For the text-containing cell, return its midpoint in [x, y] coordinate format. 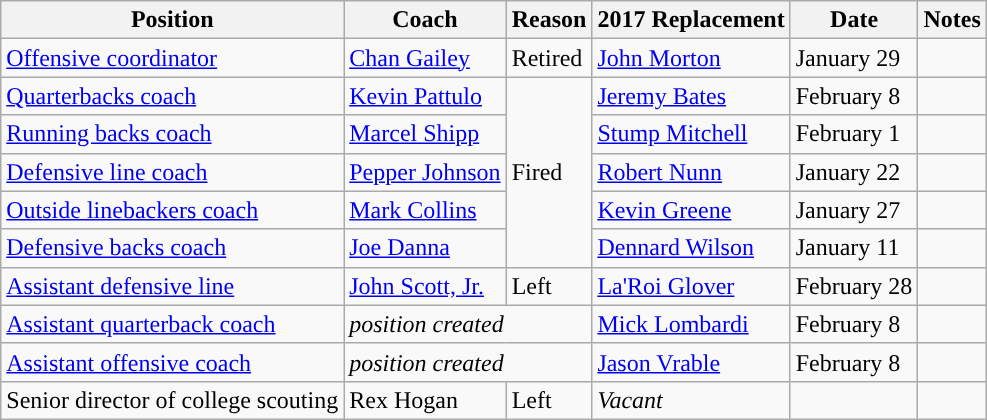
Marcel Shipp [425, 134]
January 29 [854, 58]
Running backs coach [172, 134]
January 27 [854, 210]
Vacant [691, 400]
Quarterbacks coach [172, 96]
January 22 [854, 172]
February 1 [854, 134]
Assistant offensive coach [172, 362]
Assistant quarterback coach [172, 324]
Date [854, 20]
Defensive line coach [172, 172]
Reason [549, 20]
Jeremy Bates [691, 96]
Robert Nunn [691, 172]
Joe Danna [425, 248]
Jason Vrable [691, 362]
Mick Lombardi [691, 324]
February 28 [854, 286]
Rex Hogan [425, 400]
Pepper Johnson [425, 172]
Kevin Pattulo [425, 96]
La'Roi Glover [691, 286]
Chan Gailey [425, 58]
Position [172, 20]
Notes [952, 20]
January 11 [854, 248]
Retired [549, 58]
Stump Mitchell [691, 134]
Offensive coordinator [172, 58]
Outside linebackers coach [172, 210]
Defensive backs coach [172, 248]
2017 Replacement [691, 20]
Senior director of college scouting [172, 400]
Kevin Greene [691, 210]
Mark Collins [425, 210]
Fired [549, 172]
Assistant defensive line [172, 286]
Dennard Wilson [691, 248]
John Scott, Jr. [425, 286]
Coach [425, 20]
John Morton [691, 58]
